From the cell containing the given text, extract its center point as [x, y] coordinate. 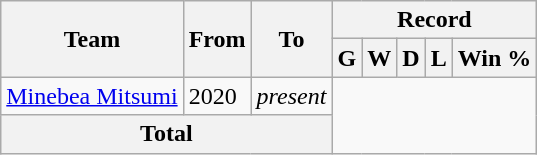
Total [166, 134]
W [380, 58]
Team [92, 39]
Minebea Mitsumi [92, 96]
2020 [217, 96]
L [438, 58]
Win % [494, 58]
G [347, 58]
Record [434, 20]
From [217, 39]
D [411, 58]
To [292, 39]
present [292, 96]
